From the cell containing the given text, extract its center point as (X, Y) coordinate. 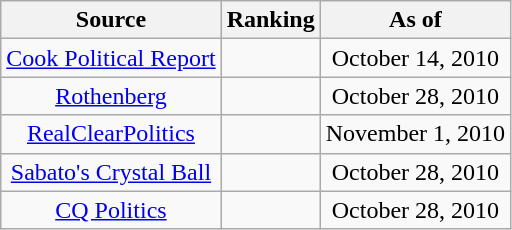
Source (111, 20)
Sabato's Crystal Ball (111, 172)
November 1, 2010 (415, 134)
Ranking (270, 20)
Rothenberg (111, 96)
CQ Politics (111, 210)
Cook Political Report (111, 58)
October 14, 2010 (415, 58)
As of (415, 20)
RealClearPolitics (111, 134)
